Pinpoint the cell where the given text exists, returning its [X, Y] midpoint coordinate. 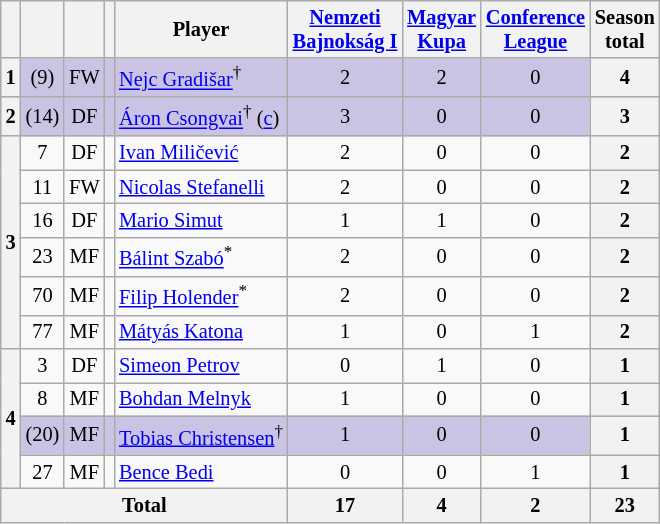
11 [43, 187]
(14) [43, 116]
(9) [43, 78]
70 [43, 296]
ConferenceLeague [536, 29]
8 [43, 399]
Tobias Christensen† [201, 436]
Ivan Miličević [201, 153]
Player [201, 29]
Mátyás Katona [201, 332]
Filip Holender* [201, 296]
17 [345, 505]
16 [43, 220]
Total [144, 505]
Bohdan Melnyk [201, 399]
NemzetiBajnokság I [345, 29]
27 [43, 472]
Áron Csongvai† (c) [201, 116]
MagyarKupa [442, 29]
7 [43, 153]
Bence Bedi [201, 472]
Bálint Szabó* [201, 256]
Nejc Gradišar† [201, 78]
77 [43, 332]
Mario Simut [201, 220]
Simeon Petrov [201, 365]
Seasontotal [625, 29]
(20) [43, 436]
Nicolas Stefanelli [201, 187]
